Find where the given text appears and provide that cell's center as (x, y) coordinate. 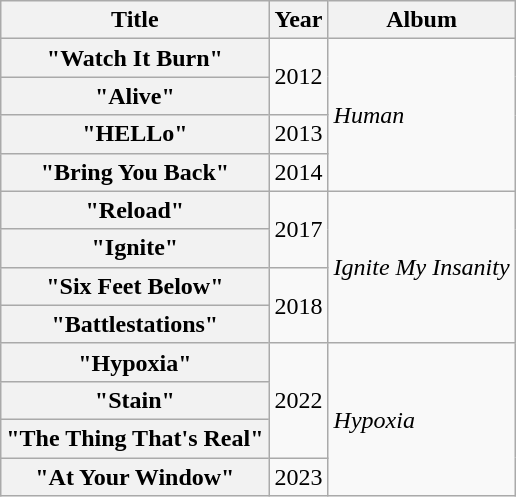
2014 (298, 172)
"Ignite" (135, 248)
"Six Feet Below" (135, 286)
2012 (298, 77)
Year (298, 20)
"Reload" (135, 210)
"Battlestations" (135, 324)
Album (422, 20)
"HELLo" (135, 134)
"At Your Window" (135, 477)
Hypoxia (422, 419)
2013 (298, 134)
"Stain" (135, 400)
2022 (298, 400)
Ignite My Insanity (422, 267)
"Hypoxia" (135, 362)
"The Thing That's Real" (135, 438)
2023 (298, 477)
"Bring You Back" (135, 172)
Title (135, 20)
2017 (298, 229)
"Watch It Burn" (135, 58)
2018 (298, 305)
"Alive" (135, 96)
Human (422, 115)
